Return the (x, y) coordinate for the center point of the cell that contains the specified text.  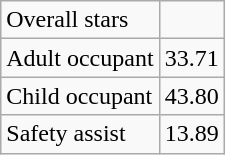
Adult occupant (80, 58)
Overall stars (80, 20)
13.89 (192, 134)
Child occupant (80, 96)
33.71 (192, 58)
43.80 (192, 96)
Safety assist (80, 134)
